Locate the cell with the specified text and output its [X, Y] center coordinate. 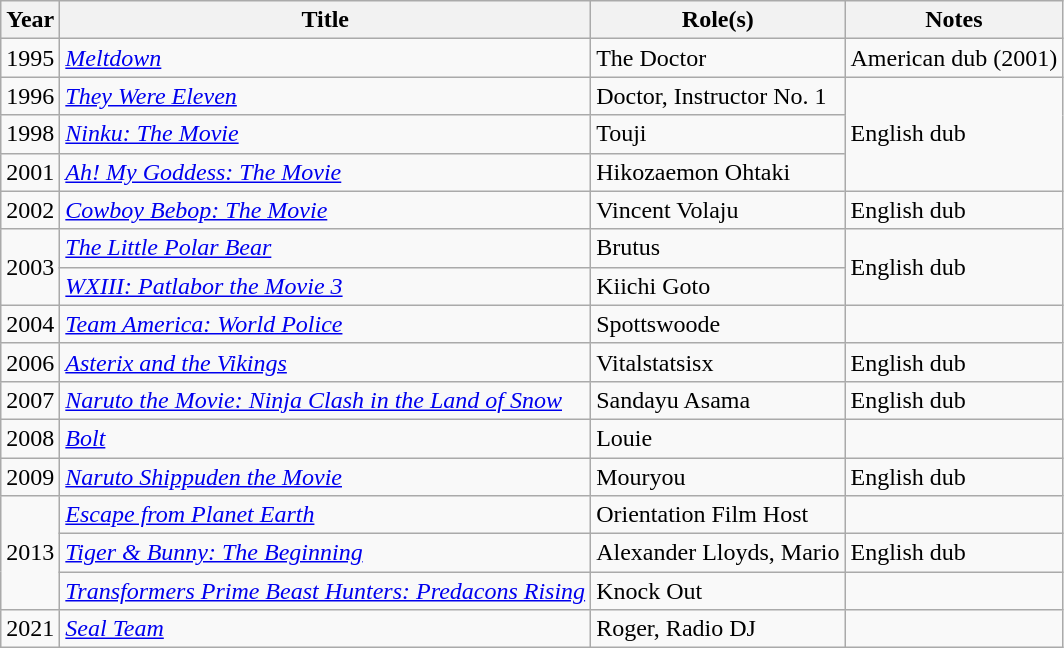
Doctor, Instructor No. 1 [718, 96]
Louie [718, 438]
1995 [30, 58]
Escape from Planet Earth [326, 515]
Role(s) [718, 20]
2009 [30, 477]
Title [326, 20]
Ah! My Goddess: The Movie [326, 172]
Ninku: The Movie [326, 134]
Year [30, 20]
Naruto the Movie: Ninja Clash in the Land of Snow [326, 400]
2021 [30, 629]
Notes [954, 20]
The Doctor [718, 58]
Bolt [326, 438]
Sandayu Asama [718, 400]
Team America: World Police [326, 324]
Brutus [718, 248]
2001 [30, 172]
Seal Team [326, 629]
2006 [30, 362]
Alexander Lloyds, Mario [718, 553]
Roger, Radio DJ [718, 629]
The Little Polar Bear [326, 248]
Vincent Volaju [718, 210]
American dub (2001) [954, 58]
Cowboy Bebop: The Movie [326, 210]
Meltdown [326, 58]
Asterix and the Vikings [326, 362]
Tiger & Bunny: The Beginning [326, 553]
WXIII: Patlabor the Movie 3 [326, 286]
Spottswoode [718, 324]
Vitalstatsisx [718, 362]
Orientation Film Host [718, 515]
1996 [30, 96]
Hikozaemon Ohtaki [718, 172]
2007 [30, 400]
2003 [30, 267]
Knock Out [718, 591]
Mouryou [718, 477]
Transformers Prime Beast Hunters: Predacons Rising [326, 591]
2008 [30, 438]
Naruto Shippuden the Movie [326, 477]
2004 [30, 324]
Kiichi Goto [718, 286]
Touji [718, 134]
2002 [30, 210]
1998 [30, 134]
2013 [30, 553]
They Were Eleven [326, 96]
